Detect which cell encompasses the target text, then output its [x, y] center coordinate. 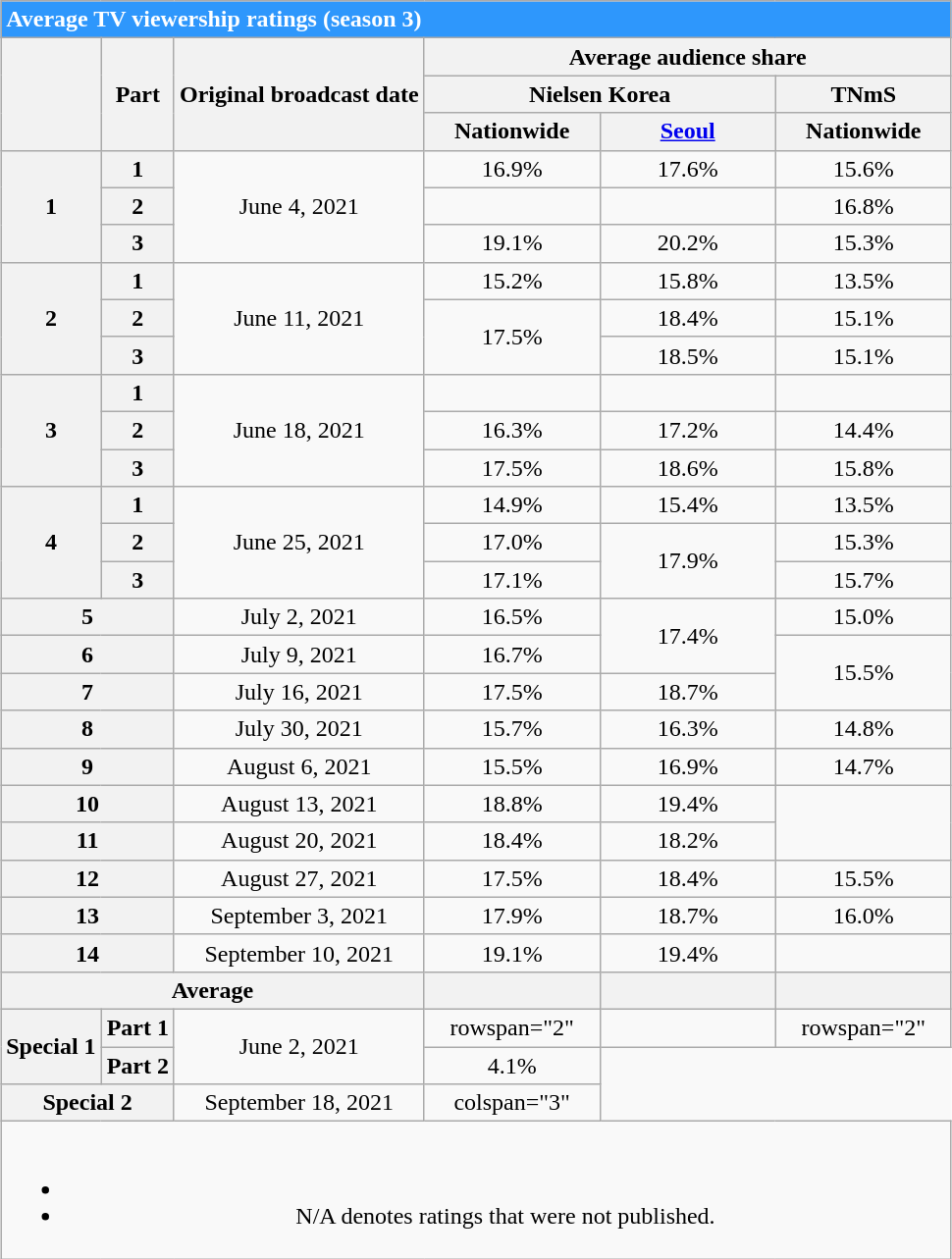
Average TV viewership ratings (season 3) [477, 20]
September 3, 2021 [298, 916]
16.7% [512, 655]
14.9% [512, 505]
14.4% [864, 430]
10 [88, 804]
4 [51, 543]
16.5% [512, 617]
18.2% [687, 841]
17.4% [687, 636]
18.8% [512, 804]
Average audience share [687, 57]
9 [88, 766]
14.8% [864, 729]
July 16, 2021 [298, 692]
August 27, 2021 [298, 878]
11 [88, 841]
June 4, 2021 [298, 206]
16.0% [864, 916]
Special 2 [88, 1103]
September 10, 2021 [298, 953]
15.0% [864, 617]
August 13, 2021 [298, 804]
August 20, 2021 [298, 841]
August 6, 2021 [298, 766]
colspan="3" [512, 1103]
14 [88, 953]
Original broadcast date [298, 94]
July 30, 2021 [298, 729]
7 [88, 692]
4.1% [512, 1065]
18.5% [687, 355]
Average [212, 990]
14.7% [864, 766]
5 [88, 617]
12 [88, 878]
July 9, 2021 [298, 655]
July 2, 2021 [298, 617]
Special 1 [51, 1046]
N/A denotes ratings that were not published. [477, 1190]
17.0% [512, 543]
15.6% [864, 169]
Seoul [687, 131]
18.6% [687, 468]
Part 2 [137, 1065]
June 11, 2021 [298, 318]
8 [88, 729]
Part [137, 94]
16.8% [864, 206]
20.2% [687, 243]
TNmS [864, 94]
15.4% [687, 505]
6 [88, 655]
September 18, 2021 [298, 1103]
15.2% [512, 281]
Part 1 [137, 1027]
17.1% [512, 580]
June 18, 2021 [298, 430]
June 25, 2021 [298, 543]
Nielsen Korea [600, 94]
17.6% [687, 169]
13 [88, 916]
June 2, 2021 [298, 1046]
17.2% [687, 430]
